Capture the cell that displays the provided text and extract its (x, y) central coordinate. 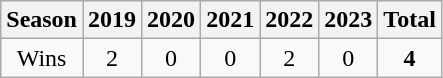
Wins (42, 58)
2020 (172, 20)
2019 (112, 20)
2022 (290, 20)
4 (410, 58)
2023 (348, 20)
Season (42, 20)
Total (410, 20)
2021 (230, 20)
